Determine the [x, y] coordinate at the center of the cell enclosing the given text.  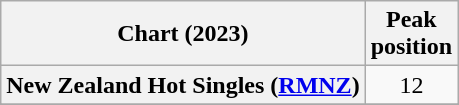
12 [411, 85]
New Zealand Hot Singles (RMNZ) [183, 85]
Peakposition [411, 34]
Chart (2023) [183, 34]
